Capture the cell that displays the provided text and extract its (x, y) central coordinate. 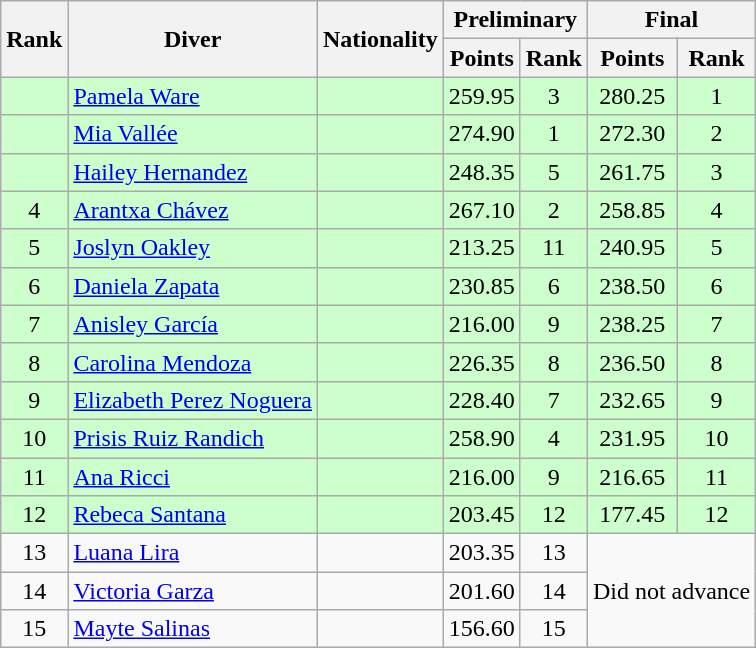
280.25 (632, 96)
Final (671, 20)
258.90 (482, 438)
226.35 (482, 362)
Did not advance (671, 591)
Prisis Ruiz Randich (193, 438)
Pamela Ware (193, 96)
Daniela Zapata (193, 286)
231.95 (632, 438)
Elizabeth Perez Noguera (193, 400)
274.90 (482, 134)
Preliminary (515, 20)
Joslyn Oakley (193, 248)
230.85 (482, 286)
Ana Ricci (193, 477)
Victoria Garza (193, 591)
236.50 (632, 362)
Diver (193, 39)
Arantxa Chávez (193, 210)
156.60 (482, 629)
248.35 (482, 172)
Luana Lira (193, 553)
261.75 (632, 172)
240.95 (632, 248)
267.10 (482, 210)
201.60 (482, 591)
272.30 (632, 134)
213.25 (482, 248)
203.35 (482, 553)
Rebeca Santana (193, 515)
232.65 (632, 400)
238.50 (632, 286)
Nationality (380, 39)
Anisley García (193, 324)
258.85 (632, 210)
203.45 (482, 515)
259.95 (482, 96)
228.40 (482, 400)
177.45 (632, 515)
Mia Vallée (193, 134)
Carolina Mendoza (193, 362)
Hailey Hernandez (193, 172)
216.65 (632, 477)
Mayte Salinas (193, 629)
238.25 (632, 324)
